Pinpoint the cell where the given text exists, returning its [X, Y] midpoint coordinate. 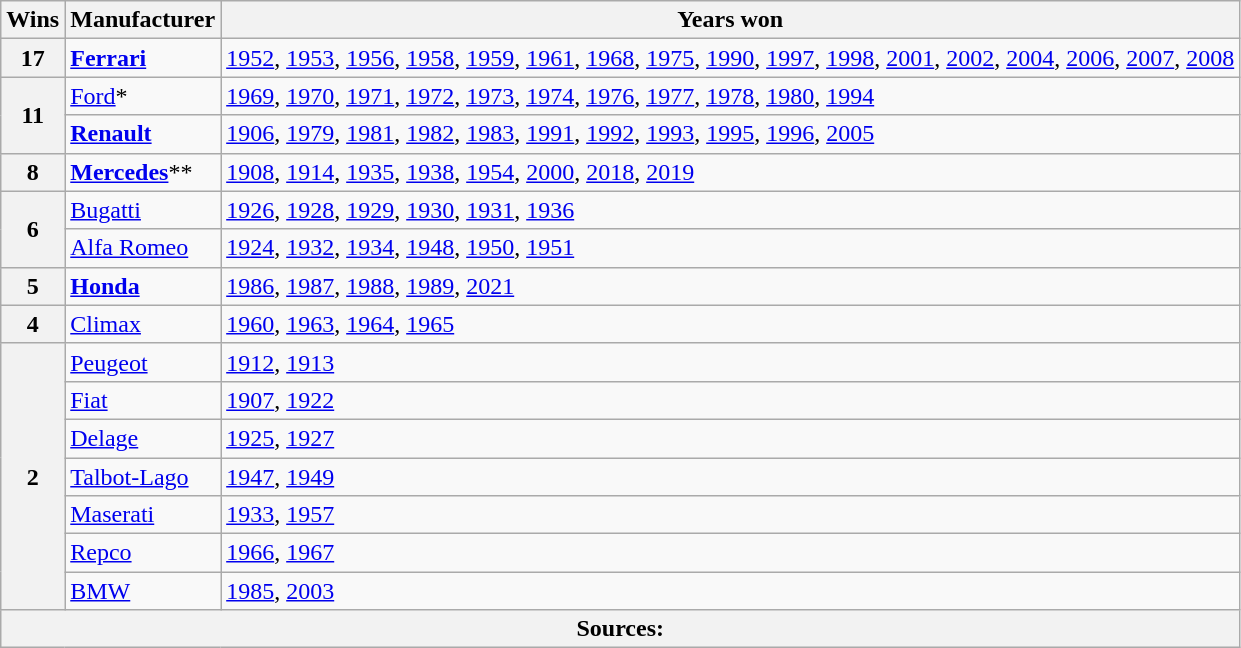
Climax [143, 324]
Repco [143, 553]
1952, 1953, 1956, 1958, 1959, 1961, 1968, 1975, 1990, 1997, 1998, 2001, 2002, 2004, 2006, 2007, 2008 [730, 58]
17 [33, 58]
1908, 1914, 1935, 1938, 1954, 2000, 2018, 2019 [730, 172]
8 [33, 172]
Manufacturer [143, 20]
1966, 1967 [730, 553]
1985, 2003 [730, 591]
Renault [143, 134]
1924, 1932, 1934, 1948, 1950, 1951 [730, 248]
1986, 1987, 1988, 1989, 2021 [730, 286]
Delage [143, 438]
1906, 1979, 1981, 1982, 1983, 1991, 1992, 1993, 1995, 1996, 2005 [730, 134]
1925, 1927 [730, 438]
1947, 1949 [730, 477]
Alfa Romeo [143, 248]
Sources: [620, 629]
11 [33, 115]
Years won [730, 20]
4 [33, 324]
1912, 1913 [730, 362]
Peugeot [143, 362]
Fiat [143, 400]
2 [33, 476]
6 [33, 229]
Ford* [143, 96]
1926, 1928, 1929, 1930, 1931, 1936 [730, 210]
Talbot-Lago [143, 477]
Wins [33, 20]
BMW [143, 591]
1960, 1963, 1964, 1965 [730, 324]
Mercedes** [143, 172]
5 [33, 286]
Bugatti [143, 210]
1969, 1970, 1971, 1972, 1973, 1974, 1976, 1977, 1978, 1980, 1994 [730, 96]
Honda [143, 286]
1933, 1957 [730, 515]
1907, 1922 [730, 400]
Ferrari [143, 58]
Maserati [143, 515]
